Search for the cell housing the specified text and yield its (X, Y) center coordinate. 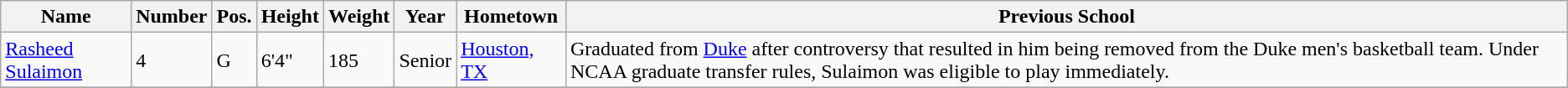
G (235, 60)
Year (426, 17)
Rasheed Sulaimon (66, 60)
Weight (358, 17)
Previous School (1066, 17)
Pos. (235, 17)
Hometown (511, 17)
Senior (426, 60)
Name (66, 17)
Number (172, 17)
185 (358, 60)
Height (290, 17)
Houston, TX (511, 60)
4 (172, 60)
6'4" (290, 60)
